Identify which cell holds the provided text, then report its [X, Y] central coordinate. 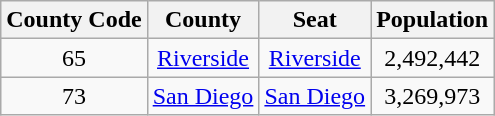
County [203, 20]
Seat [315, 20]
3,269,973 [432, 96]
2,492,442 [432, 58]
73 [74, 96]
County Code [74, 20]
65 [74, 58]
Population [432, 20]
